Find where the given text appears and provide that cell's center as [X, Y] coordinate. 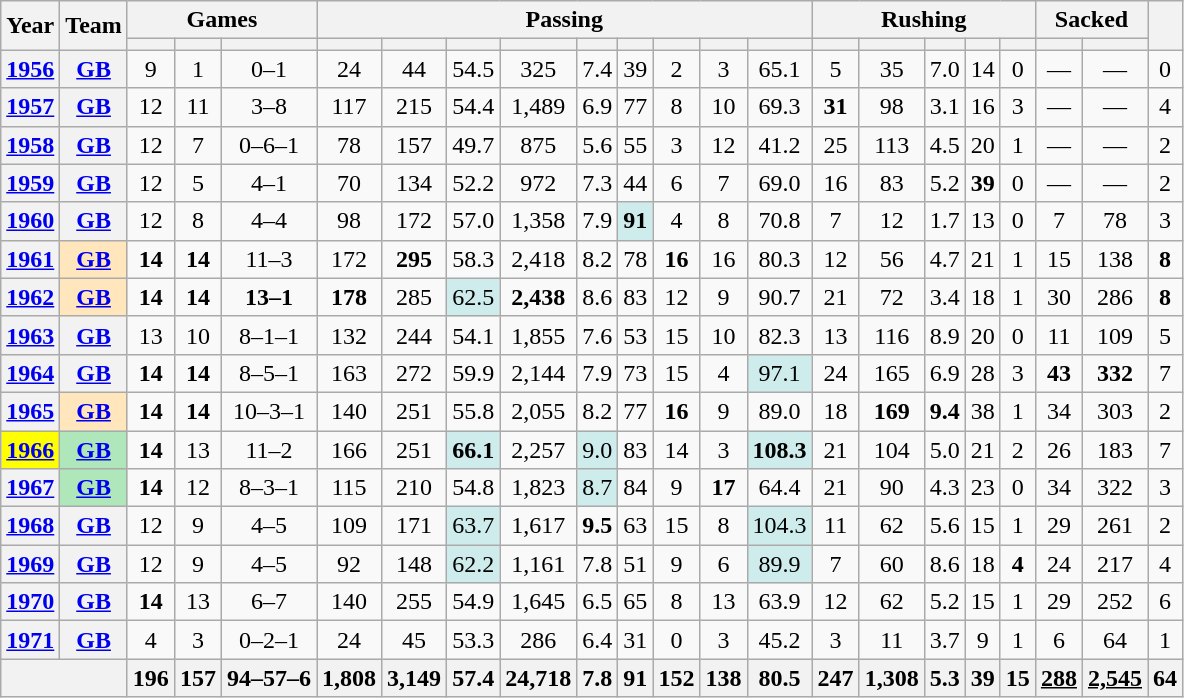
57.4 [474, 678]
4–4 [268, 221]
Year [30, 26]
54.8 [474, 488]
51 [636, 564]
8–5–1 [268, 373]
2,545 [1114, 678]
38 [982, 411]
7.3 [598, 183]
5.3 [944, 678]
80.3 [780, 259]
58.3 [474, 259]
115 [350, 488]
1967 [30, 488]
10–3–1 [268, 411]
59.9 [474, 373]
Games [222, 20]
261 [1114, 526]
54.9 [474, 602]
45 [414, 640]
62.2 [474, 564]
8.7 [598, 488]
28 [982, 373]
875 [538, 145]
63 [636, 526]
183 [1114, 449]
30 [1058, 297]
66.1 [474, 449]
215 [414, 107]
3.7 [944, 640]
163 [350, 373]
70.8 [780, 221]
24,718 [538, 678]
3,149 [414, 678]
Team [94, 26]
288 [1058, 678]
104.3 [780, 526]
82.3 [780, 335]
1,489 [538, 107]
1966 [30, 449]
132 [350, 335]
53.3 [474, 640]
0–6–1 [268, 145]
13–1 [268, 297]
1970 [30, 602]
2,418 [538, 259]
Passing [565, 20]
8.9 [944, 335]
90 [892, 488]
169 [892, 411]
97.1 [780, 373]
25 [836, 145]
9.0 [598, 449]
113 [892, 145]
65 [636, 602]
9.5 [598, 526]
1,808 [350, 678]
1,645 [538, 602]
70 [350, 183]
11–2 [268, 449]
0–1 [268, 69]
1963 [30, 335]
55.8 [474, 411]
7.4 [598, 69]
7.6 [598, 335]
65.1 [780, 69]
1,161 [538, 564]
52.2 [474, 183]
80.5 [780, 678]
Rushing [924, 20]
322 [1114, 488]
63.9 [780, 602]
148 [414, 564]
8–3–1 [268, 488]
57.0 [474, 221]
116 [892, 335]
55 [636, 145]
23 [982, 488]
1,308 [892, 678]
94–57–6 [268, 678]
56 [892, 259]
196 [150, 678]
1,617 [538, 526]
89.0 [780, 411]
60 [892, 564]
6.4 [598, 640]
1,358 [538, 221]
43 [1058, 373]
1956 [30, 69]
92 [350, 564]
2,438 [538, 297]
217 [1114, 564]
1,855 [538, 335]
1.7 [944, 221]
4.3 [944, 488]
972 [538, 183]
1968 [30, 526]
5.0 [944, 449]
89.9 [780, 564]
3.1 [944, 107]
53 [636, 335]
1960 [30, 221]
41.2 [780, 145]
54.1 [474, 335]
84 [636, 488]
255 [414, 602]
72 [892, 297]
1957 [30, 107]
0–2–1 [268, 640]
90.7 [780, 297]
9.4 [944, 411]
1971 [30, 640]
4.5 [944, 145]
252 [1114, 602]
6–7 [268, 602]
171 [414, 526]
2,055 [538, 411]
63.7 [474, 526]
73 [636, 373]
54.5 [474, 69]
247 [836, 678]
7.0 [944, 69]
210 [414, 488]
6.5 [598, 602]
1959 [30, 183]
Sacked [1091, 20]
108.3 [780, 449]
3.4 [944, 297]
26 [1058, 449]
2,257 [538, 449]
117 [350, 107]
11–3 [268, 259]
4–1 [268, 183]
69.0 [780, 183]
165 [892, 373]
54.4 [474, 107]
64.4 [780, 488]
152 [676, 678]
2,144 [538, 373]
45.2 [780, 640]
285 [414, 297]
303 [1114, 411]
1958 [30, 145]
295 [414, 259]
62.5 [474, 297]
1,823 [538, 488]
17 [724, 488]
134 [414, 183]
244 [414, 335]
1962 [30, 297]
272 [414, 373]
8–1–1 [268, 335]
1961 [30, 259]
49.7 [474, 145]
3–8 [268, 107]
1969 [30, 564]
178 [350, 297]
325 [538, 69]
69.3 [780, 107]
35 [892, 69]
104 [892, 449]
1964 [30, 373]
1965 [30, 411]
332 [1114, 373]
166 [350, 449]
4.7 [944, 259]
